From the cell containing the given text, extract its center point as [x, y] coordinate. 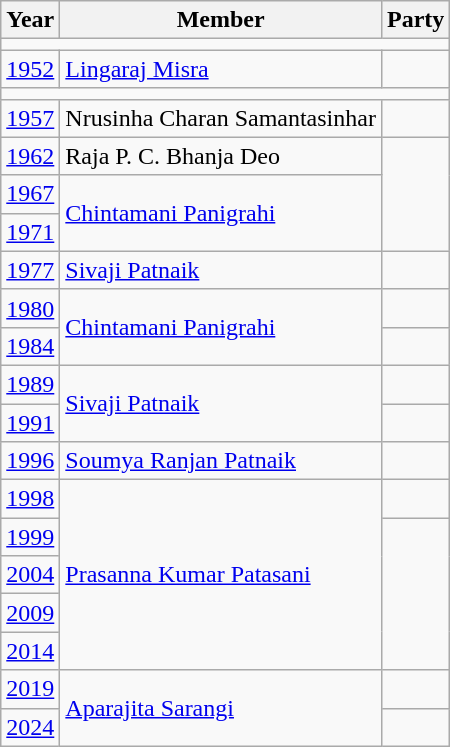
2019 [30, 689]
1962 [30, 156]
Prasanna Kumar Patasani [221, 575]
1998 [30, 499]
2004 [30, 575]
1952 [30, 69]
2024 [30, 727]
2014 [30, 651]
1999 [30, 537]
1980 [30, 308]
1984 [30, 346]
2009 [30, 613]
1996 [30, 461]
1957 [30, 118]
Soumya Ranjan Patnaik [221, 461]
1971 [30, 232]
1977 [30, 270]
1967 [30, 194]
Lingaraj Misra [221, 69]
Nrusinha Charan Samantasinhar [221, 118]
1991 [30, 423]
1989 [30, 384]
Member [221, 20]
Party [415, 20]
Raja P. C. Bhanja Deo [221, 156]
Year [30, 20]
Aparajita Sarangi [221, 708]
